Return the [x, y] coordinate for the center point of the cell that contains the specified text.  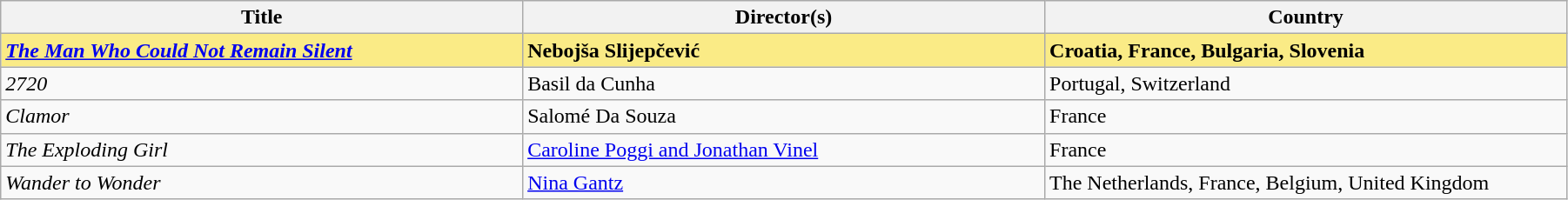
Basil da Cunha [784, 83]
Wander to Wonder [262, 183]
Nebojša Slijepčević [784, 50]
Croatia, France, Bulgaria, Slovenia [1306, 50]
Clamor [262, 117]
The Netherlands, France, Belgium, United Kingdom [1306, 183]
Director(s) [784, 17]
Nina Gantz [784, 183]
The Exploding Girl [262, 150]
Country [1306, 17]
Portugal, Switzerland [1306, 83]
Caroline Poggi and Jonathan Vinel [784, 150]
Title [262, 17]
The Man Who Could Not Remain Silent [262, 50]
Salomé Da Souza [784, 117]
2720 [262, 83]
